Return the (x, y) coordinate for the center point of the cell that contains the specified text.  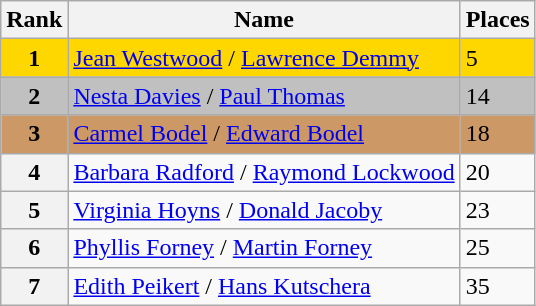
23 (498, 210)
Edith Peikert / Hans Kutschera (264, 286)
Rank (34, 20)
35 (498, 286)
Phyllis Forney / Martin Forney (264, 248)
Places (498, 20)
Carmel Bodel / Edward Bodel (264, 134)
7 (34, 286)
Barbara Radford / Raymond Lockwood (264, 172)
4 (34, 172)
18 (498, 134)
6 (34, 248)
20 (498, 172)
14 (498, 96)
2 (34, 96)
1 (34, 58)
Jean Westwood / Lawrence Demmy (264, 58)
Name (264, 20)
Nesta Davies / Paul Thomas (264, 96)
25 (498, 248)
3 (34, 134)
Virginia Hoyns / Donald Jacoby (264, 210)
